Extract the (x, y) coordinate from the center of the cell holding the provided text.  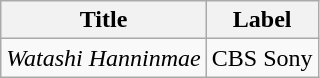
Label (262, 20)
Watashi Hanninmae (104, 58)
CBS Sony (262, 58)
Title (104, 20)
